Output the [X, Y] coordinate of the center of the cell containing the given text.  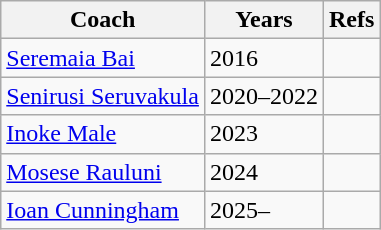
Seremaia Bai [103, 58]
Mosese Rauluni [103, 172]
2016 [264, 58]
2020–2022 [264, 96]
2025– [264, 210]
Coach [103, 20]
Inoke Male [103, 134]
Years [264, 20]
Senirusi Seruvakula [103, 96]
Refs [352, 20]
2023 [264, 134]
Ioan Cunningham [103, 210]
2024 [264, 172]
